Pinpoint the cell where the given text exists, returning its [x, y] midpoint coordinate. 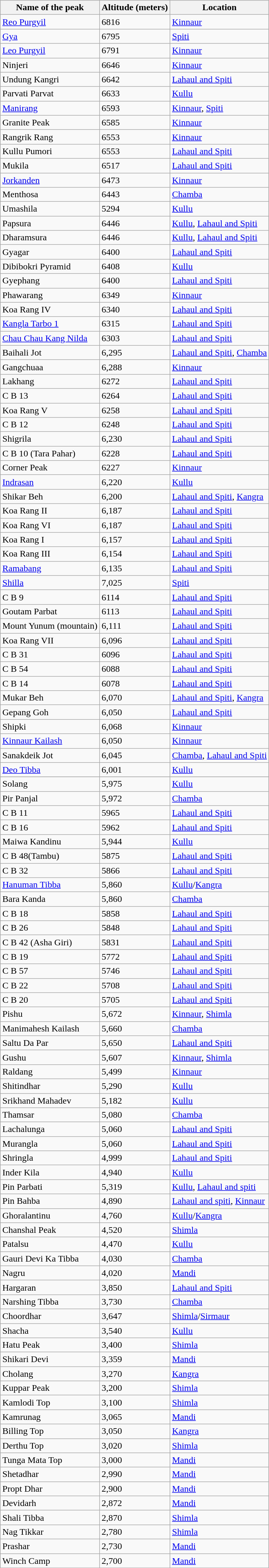
6228 [135, 453]
2,900 [135, 1489]
5965 [135, 813]
Deo Tibba [50, 770]
Bara Kanda [50, 899]
Kamrunag [50, 1417]
Propt Dhar [50, 1489]
Lakhang [50, 381]
6272 [135, 381]
Shipki [50, 727]
Pin Parbati [50, 1187]
Raldang [50, 1072]
Gepang Goh [50, 712]
5,607 [135, 1057]
Goutam Parbat [50, 611]
5875 [135, 856]
3,400 [135, 1345]
C B 31 [50, 655]
6,045 [135, 755]
Winch Camp [50, 1561]
Pir Panjal [50, 798]
Shilla [50, 583]
Reo Purgyil [50, 22]
Koa Rang V [50, 410]
Leo Purgyil [50, 51]
Baihali Jot [50, 353]
5,975 [135, 784]
6,200 [135, 496]
Billing Top [50, 1431]
C B 9 [50, 597]
5858 [135, 914]
5,182 [135, 1101]
7,025 [135, 583]
Kullu Pumori [50, 151]
Kuppar Peak [50, 1388]
5962 [135, 827]
Shetadhar [50, 1474]
C B 54 [50, 669]
3,730 [135, 1302]
6791 [135, 51]
6642 [135, 79]
2,990 [135, 1474]
Shacha [50, 1330]
Ninjeri [50, 65]
Menthosa [50, 195]
5746 [135, 971]
6,111 [135, 626]
5,080 [135, 1115]
Gangchuaa [50, 367]
6258 [135, 410]
5831 [135, 942]
C B 14 [50, 683]
Chamba, Lahaul and Spiti [219, 755]
Kinnaur, Spiti [219, 108]
Name of the peak [50, 8]
5294 [135, 209]
2,730 [135, 1546]
Jorkanden [50, 180]
3,020 [135, 1446]
C B 11 [50, 813]
3,270 [135, 1374]
5772 [135, 957]
Rangrik Rang [50, 137]
Umashila [50, 209]
Manirang [50, 108]
6,230 [135, 439]
6816 [135, 22]
5,672 [135, 1014]
Cholang [50, 1374]
3,050 [135, 1431]
C B 57 [50, 971]
6248 [135, 425]
5,972 [135, 798]
5,319 [135, 1187]
Murangla [50, 1144]
6,070 [135, 698]
Inder Kila [50, 1172]
2,780 [135, 1532]
Kullu, Lahaul and spiti [219, 1187]
Choordhar [50, 1316]
6,220 [135, 482]
Mukar Beh [50, 698]
Tunga Mata Top [50, 1460]
Gushu [50, 1057]
Narshing Tibba [50, 1302]
6113 [135, 611]
6,154 [135, 554]
Nagru [50, 1273]
Shigrila [50, 439]
3,850 [135, 1287]
6,001 [135, 770]
Indrasan [50, 482]
Lahaul and spiti, Kinnaur [219, 1201]
6,157 [135, 540]
Derthu Top [50, 1446]
2,872 [135, 1503]
Maiwa Kandinu [50, 841]
6646 [135, 65]
6227 [135, 468]
6585 [135, 122]
C B 10 (Tara Pahar) [50, 453]
Shikari Devi [50, 1359]
Lachalunga [50, 1129]
6,068 [135, 727]
C B 26 [50, 928]
6340 [135, 309]
5848 [135, 928]
4,470 [135, 1244]
Dibibokri Pyramid [50, 266]
6088 [135, 669]
Lahaul and Spiti, Chamba [219, 353]
6633 [135, 94]
5,650 [135, 1043]
Granite Peak [50, 122]
4,760 [135, 1215]
Chanshal Peak [50, 1230]
Hargaran [50, 1287]
Gauri Devi Ka Tibba [50, 1259]
6517 [135, 165]
Kangla Tarbo 1 [50, 324]
Srikhand Mahadev [50, 1101]
Undung Kangri [50, 79]
C B 18 [50, 914]
6795 [135, 36]
C B 20 [50, 1000]
Thamsar [50, 1115]
Phawarang [50, 295]
5705 [135, 1000]
6096 [135, 655]
6,288 [135, 367]
Shali Tibba [50, 1517]
C B 16 [50, 827]
Solang [50, 784]
6303 [135, 338]
Gya [50, 36]
6593 [135, 108]
3,100 [135, 1403]
5,499 [135, 1072]
Koa Rang III [50, 554]
Pin Bahba [50, 1201]
C B 42 (Asha Giri) [50, 942]
Ramabang [50, 568]
Kinnaur Kailash [50, 741]
6,096 [135, 640]
Gyagar [50, 252]
5708 [135, 985]
C B 22 [50, 985]
Location [219, 8]
6078 [135, 683]
Prashar [50, 1546]
6315 [135, 324]
Pishu [50, 1014]
Koa Rang VI [50, 525]
Dharamsura [50, 238]
5866 [135, 870]
Gyephang [50, 281]
4,940 [135, 1172]
3,359 [135, 1359]
Nag Tikkar [50, 1532]
Sanakdeik Jot [50, 755]
6443 [135, 195]
4,030 [135, 1259]
3,200 [135, 1388]
Patalsu [50, 1244]
6349 [135, 295]
C B 12 [50, 425]
6,295 [135, 353]
Shimla/Sirmaur [219, 1316]
C B 13 [50, 396]
Shikar Beh [50, 496]
Chau Chau Kang Nilda [50, 338]
6,135 [135, 568]
Hanuman Tibba [50, 885]
C B 48(Tambu) [50, 856]
Mukila [50, 165]
C B 19 [50, 957]
Parvati Parvat [50, 94]
Altitude (meters) [135, 8]
Devidarh [50, 1503]
Corner Peak [50, 468]
3,065 [135, 1417]
2,700 [135, 1561]
3,540 [135, 1330]
Shitindhar [50, 1086]
C B 32 [50, 870]
5,944 [135, 841]
Koa Rang IV [50, 309]
6264 [135, 396]
Ghoralantinu [50, 1215]
3,000 [135, 1460]
5,660 [135, 1028]
4,890 [135, 1201]
4,020 [135, 1273]
Kamlodi Top [50, 1403]
3,647 [135, 1316]
5,290 [135, 1086]
Koa Rang II [50, 511]
Papsura [50, 223]
4,520 [135, 1230]
Koa Rang I [50, 540]
Shringla [50, 1158]
6114 [135, 597]
Manimahesh Kailash [50, 1028]
6408 [135, 266]
2,870 [135, 1517]
Koa Rang VII [50, 640]
6473 [135, 180]
Mount Yunum (mountain) [50, 626]
Saltu Da Par [50, 1043]
4,999 [135, 1158]
Hatu Peak [50, 1345]
